Scan for the cell matching the given text and deliver its [x, y] coordinate at center. 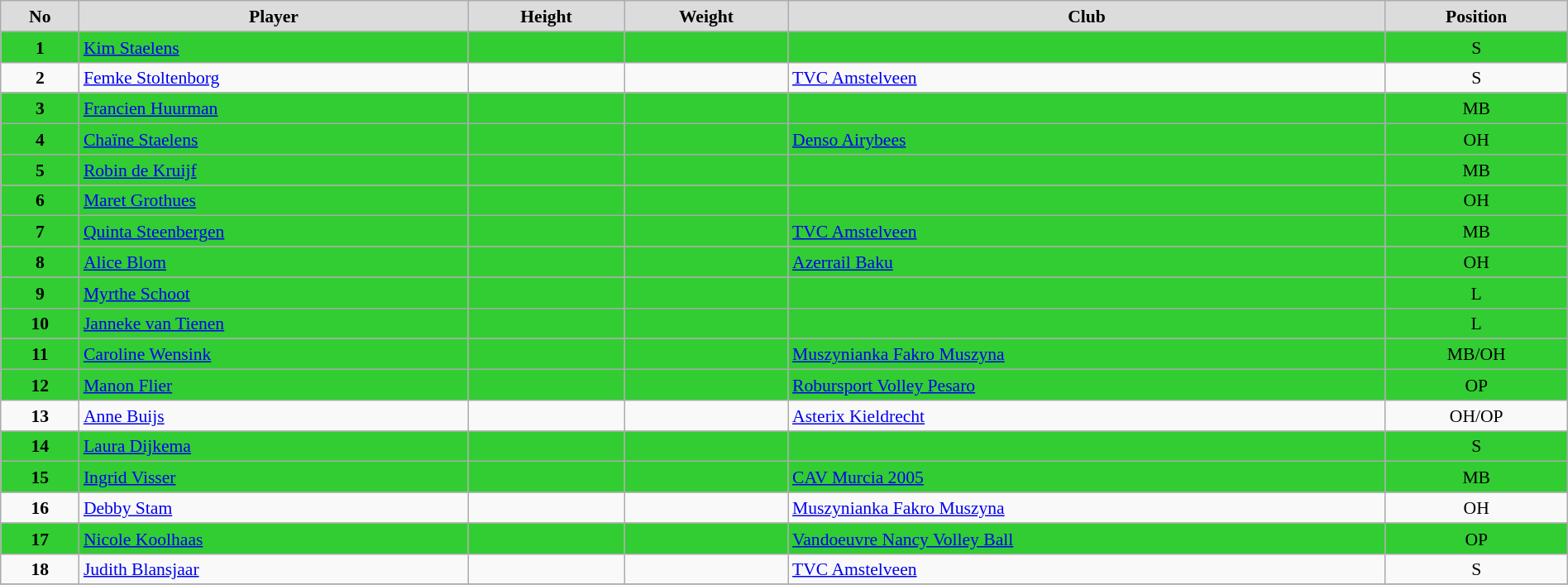
Janneke van Tienen [274, 323]
5 [40, 169]
11 [40, 354]
8 [40, 261]
Azerrail Baku [1087, 261]
1 [40, 46]
16 [40, 508]
CAV Murcia 2005 [1087, 477]
Kim Staelens [274, 46]
Manon Flier [274, 384]
OH/OP [1476, 415]
Player [274, 17]
Club [1087, 17]
Robursport Volley Pesaro [1087, 384]
10 [40, 323]
15 [40, 477]
No [40, 17]
Nicole Koolhaas [274, 538]
3 [40, 108]
6 [40, 200]
Maret Grothues [274, 200]
12 [40, 384]
Ingrid Visser [274, 477]
17 [40, 538]
Robin de Kruijf [274, 169]
Weight [706, 17]
Femke Stoltenborg [274, 78]
7 [40, 232]
Quinta Steenbergen [274, 232]
Denso Airybees [1087, 139]
18 [40, 569]
Laura Dijkema [274, 445]
4 [40, 139]
Position [1476, 17]
Judith Blansjaar [274, 569]
Francien Huurman [274, 108]
MB/OH [1476, 354]
Vandoeuvre Nancy Volley Ball [1087, 538]
9 [40, 293]
Chaïne Staelens [274, 139]
Caroline Wensink [274, 354]
13 [40, 415]
Anne Buijs [274, 415]
Alice Blom [274, 261]
Asterix Kieldrecht [1087, 415]
Myrthe Schoot [274, 293]
Height [546, 17]
2 [40, 78]
Debby Stam [274, 508]
14 [40, 445]
